Search for the cell housing the specified text and yield its [x, y] center coordinate. 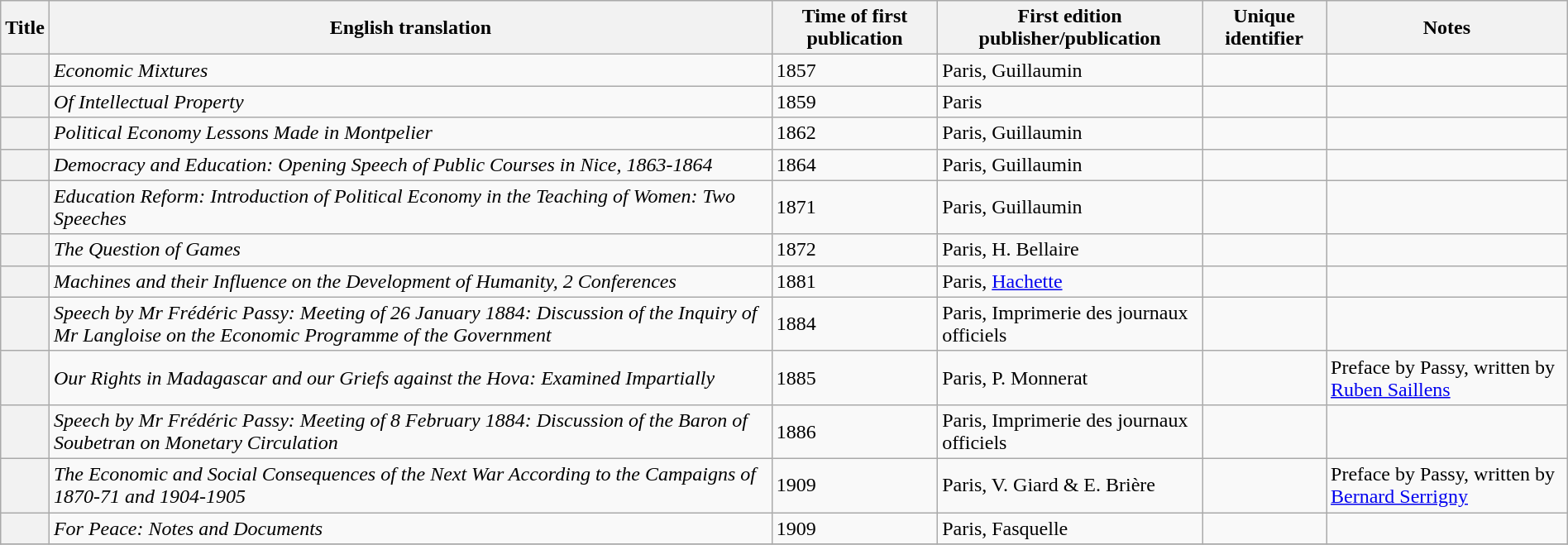
The Question of Games [410, 250]
Time of first publication [854, 28]
Paris, V. Giard & E. Brière [1070, 485]
1884 [854, 324]
Unique identifier [1264, 28]
Democracy and Education: Opening Speech of Public Courses in Nice, 1863-1864 [410, 165]
Speech by Mr Frédéric Passy: Meeting of 8 February 1884: Discussion of the Baron of Soubetran on Monetary Circulation [410, 432]
For Peace: Notes and Documents [410, 528]
1885 [854, 377]
1857 [854, 70]
Our Rights in Madagascar and our Griefs against the Hova: Examined Impartially [410, 377]
Political Economy Lessons Made in Montpelier [410, 133]
1859 [854, 102]
Preface by Passy, written by Ruben Saillens [1447, 377]
Paris [1070, 102]
1862 [854, 133]
Of Intellectual Property [410, 102]
Title [25, 28]
English translation [410, 28]
Economic Mixtures [410, 70]
First edition publisher/publication [1070, 28]
Preface by Passy, written by Bernard Serrigny [1447, 485]
1864 [854, 165]
Paris, P. Monnerat [1070, 377]
1881 [854, 281]
Machines and their Influence on the Development of Humanity, 2 Conferences [410, 281]
1871 [854, 207]
1886 [854, 432]
The Economic and Social Consequences of the Next War According to the Campaigns of 1870-71 and 1904-1905 [410, 485]
Paris, H. Bellaire [1070, 250]
Education Reform: Introduction of Political Economy in the Teaching of Women: Two Speeches [410, 207]
Paris, Fasquelle [1070, 528]
Notes [1447, 28]
Speech by Mr Frédéric Passy: Meeting of 26 January 1884: Discussion of the Inquiry of Mr Langloise on the Economic Programme of the Government [410, 324]
1872 [854, 250]
Paris, Hachette [1070, 281]
